Pinpoint the cell where the given text exists, returning its (X, Y) midpoint coordinate. 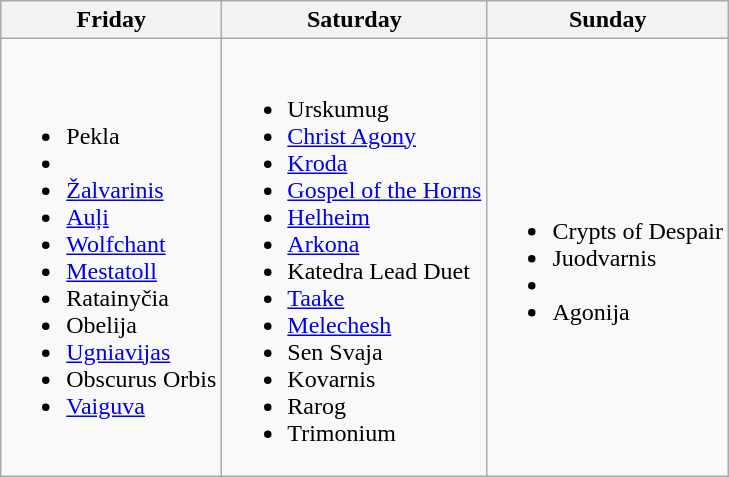
Sunday (608, 20)
Pekla Žalvarinis Auļi Wolfchant Mestatoll Ratainyčia Obelija Ugniavijas Obscurus Orbis Vaiguva (112, 258)
Saturday (354, 20)
Urskumug Christ Agony Kroda Gospel of the Horns Helheim Arkona Katedra Lead Duet Taake Melechesh Sen Svaja Kovarnis Rarog Trimonium (354, 258)
Crypts of Despair Juodvarnis Agonija (608, 258)
Friday (112, 20)
